Return the [X, Y] coordinate for the center point of the cell that contains the specified text.  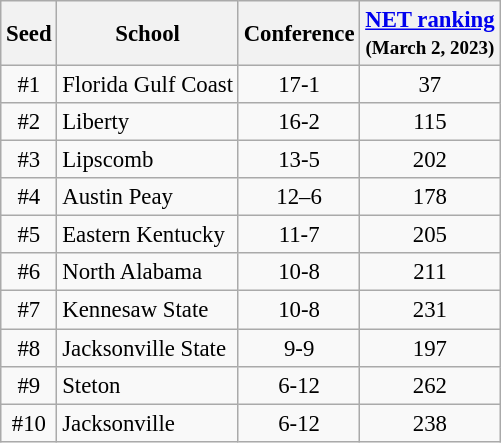
#8 [29, 348]
NET ranking(March 2, 2023) [430, 34]
#2 [29, 122]
17-1 [299, 85]
Conference [299, 34]
Jacksonville [148, 423]
#7 [29, 310]
Liberty [148, 122]
#10 [29, 423]
Eastern Kentucky [148, 235]
16-2 [299, 122]
9-9 [299, 348]
#9 [29, 385]
#1 [29, 85]
238 [430, 423]
Steton [148, 385]
Jacksonville State [148, 348]
37 [430, 85]
#4 [29, 197]
Florida Gulf Coast [148, 85]
205 [430, 235]
Austin Peay [148, 197]
178 [430, 197]
Kennesaw State [148, 310]
231 [430, 310]
12–6 [299, 197]
School [148, 34]
202 [430, 160]
211 [430, 273]
13-5 [299, 160]
11-7 [299, 235]
#6 [29, 273]
Lipscomb [148, 160]
262 [430, 385]
197 [430, 348]
#5 [29, 235]
115 [430, 122]
North Alabama [148, 273]
Seed [29, 34]
#3 [29, 160]
